Detect which cell encompasses the target text, then output its [X, Y] center coordinate. 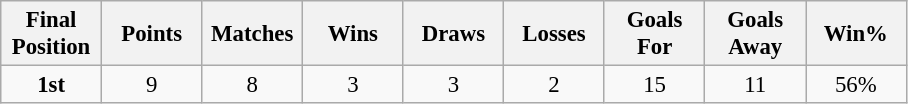
9 [152, 85]
Points [152, 34]
8 [252, 85]
2 [554, 85]
56% [856, 85]
11 [756, 85]
15 [654, 85]
Losses [554, 34]
Goals Away [756, 34]
Goals For [654, 34]
Matches [252, 34]
Win% [856, 34]
Wins [354, 34]
Final Position [52, 34]
1st [52, 85]
Draws [454, 34]
